Capture the cell that displays the provided text and extract its [x, y] central coordinate. 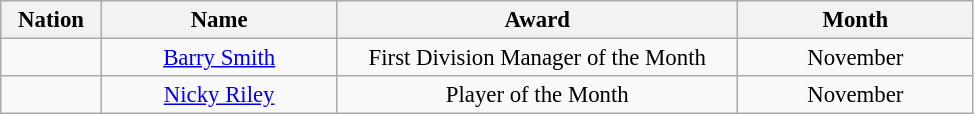
First Division Manager of the Month [538, 58]
Nation [52, 20]
Name [219, 20]
Month [856, 20]
Player of the Month [538, 95]
Nicky Riley [219, 95]
Award [538, 20]
Barry Smith [219, 58]
